From the cell containing the given text, extract its center point as [x, y] coordinate. 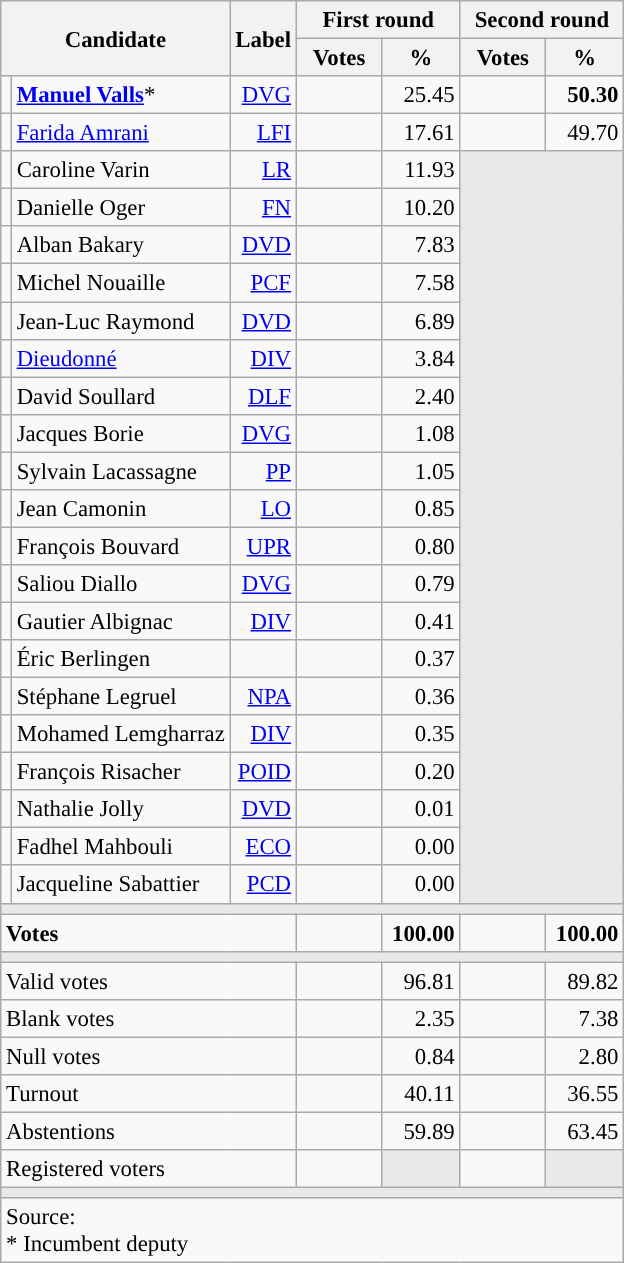
96.81 [421, 981]
Source: * Incumbent deputy [312, 1230]
Registered voters [149, 1169]
2.80 [585, 1056]
25.45 [421, 95]
Gautier Albignac [120, 621]
59.89 [421, 1131]
FN [263, 208]
11.93 [421, 170]
7.83 [421, 245]
49.70 [585, 133]
Blank votes [149, 1019]
0.37 [421, 659]
Abstentions [149, 1131]
Jean-Luc Raymond [120, 321]
Fadhel Mahbouli [120, 847]
Éric Berlingen [120, 659]
Manuel Valls* [120, 95]
0.36 [421, 697]
Label [263, 38]
50.30 [585, 95]
DLF [263, 396]
First round [378, 20]
LR [263, 170]
Null votes [149, 1056]
LFI [263, 133]
Second round [542, 20]
François Bouvard [120, 546]
Jacqueline Sabattier [120, 885]
0.20 [421, 772]
2.40 [421, 396]
PCD [263, 885]
Valid votes [149, 981]
0.79 [421, 584]
Nathalie Jolly [120, 809]
10.20 [421, 208]
0.84 [421, 1056]
0.35 [421, 734]
Sylvain Lacassagne [120, 471]
UPR [263, 546]
7.58 [421, 283]
Alban Bakary [120, 245]
0.41 [421, 621]
PCF [263, 283]
Stéphane Legruel [120, 697]
1.05 [421, 471]
63.45 [585, 1131]
Candidate [116, 38]
Farida Amrani [120, 133]
1.08 [421, 433]
David Soullard [120, 396]
Dieudonné [120, 358]
POID [263, 772]
Turnout [149, 1094]
ECO [263, 847]
6.89 [421, 321]
0.80 [421, 546]
Jacques Borie [120, 433]
Saliou Diallo [120, 584]
7.38 [585, 1019]
NPA [263, 697]
Michel Nouaille [120, 283]
2.35 [421, 1019]
36.55 [585, 1094]
3.84 [421, 358]
Jean Camonin [120, 509]
17.61 [421, 133]
Caroline Varin [120, 170]
0.01 [421, 809]
François Risacher [120, 772]
PP [263, 471]
Mohamed Lemgharraz [120, 734]
40.11 [421, 1094]
0.85 [421, 509]
LO [263, 509]
89.82 [585, 981]
Danielle Oger [120, 208]
